Pinpoint the cell where the given text exists, returning its (x, y) midpoint coordinate. 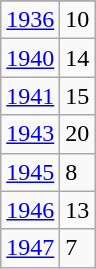
10 (78, 20)
1946 (30, 210)
1943 (30, 134)
14 (78, 58)
1936 (30, 20)
1940 (30, 58)
8 (78, 172)
1945 (30, 172)
7 (78, 248)
20 (78, 134)
1941 (30, 96)
13 (78, 210)
1947 (30, 248)
15 (78, 96)
